Output the (x, y) coordinate of the center of the cell containing the given text.  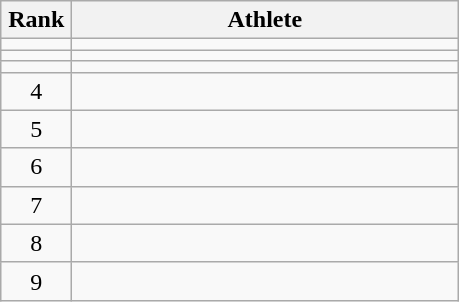
Rank (36, 20)
5 (36, 129)
Athlete (265, 20)
8 (36, 243)
6 (36, 167)
4 (36, 91)
7 (36, 205)
9 (36, 281)
